Identify which cell holds the provided text, then report its [X, Y] central coordinate. 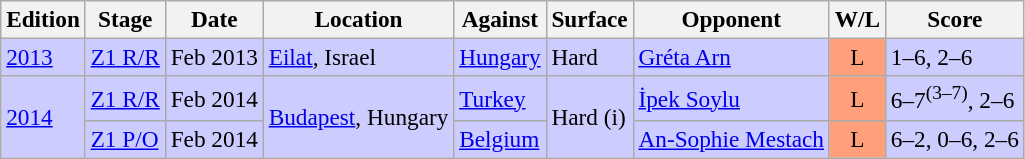
Hard (i) [590, 117]
Edition [44, 19]
Feb 2013 [214, 57]
Belgium [500, 139]
Against [500, 19]
Eilat, Israel [358, 57]
Location [358, 19]
İpek Soylu [731, 98]
Budapest, Hungary [358, 117]
1–6, 2–6 [954, 57]
Hard [590, 57]
Stage [125, 19]
An-Sophie Mestach [731, 139]
6–2, 0–6, 2–6 [954, 139]
Gréta Arn [731, 57]
Opponent [731, 19]
Turkey [500, 98]
6–7(3–7), 2–6 [954, 98]
Date [214, 19]
W/L [857, 19]
2013 [44, 57]
Score [954, 19]
Surface [590, 19]
2014 [44, 117]
Hungary [500, 57]
Z1 P/O [125, 139]
